Detect which cell encompasses the target text, then output its [X, Y] center coordinate. 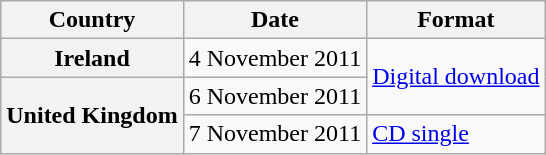
Digital download [456, 77]
United Kingdom [92, 115]
Format [456, 20]
Date [274, 20]
Ireland [92, 58]
4 November 2011 [274, 58]
6 November 2011 [274, 96]
CD single [456, 134]
7 November 2011 [274, 134]
Country [92, 20]
